Capture the cell that displays the provided text and extract its [x, y] central coordinate. 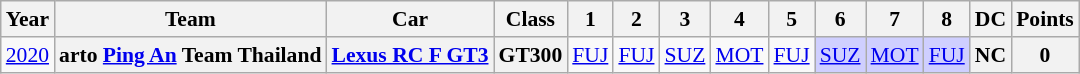
4 [739, 19]
Lexus RC F GT3 [410, 55]
2 [636, 19]
DC [990, 19]
2020 [28, 55]
GT300 [531, 55]
8 [947, 19]
5 [792, 19]
Year [28, 19]
Points [1045, 19]
Team [190, 19]
Class [531, 19]
6 [840, 19]
0 [1045, 55]
1 [590, 19]
arto Ping An Team Thailand [190, 55]
NC [990, 55]
3 [686, 19]
7 [895, 19]
Car [410, 19]
